Pinpoint the cell where the given text exists, returning its [x, y] midpoint coordinate. 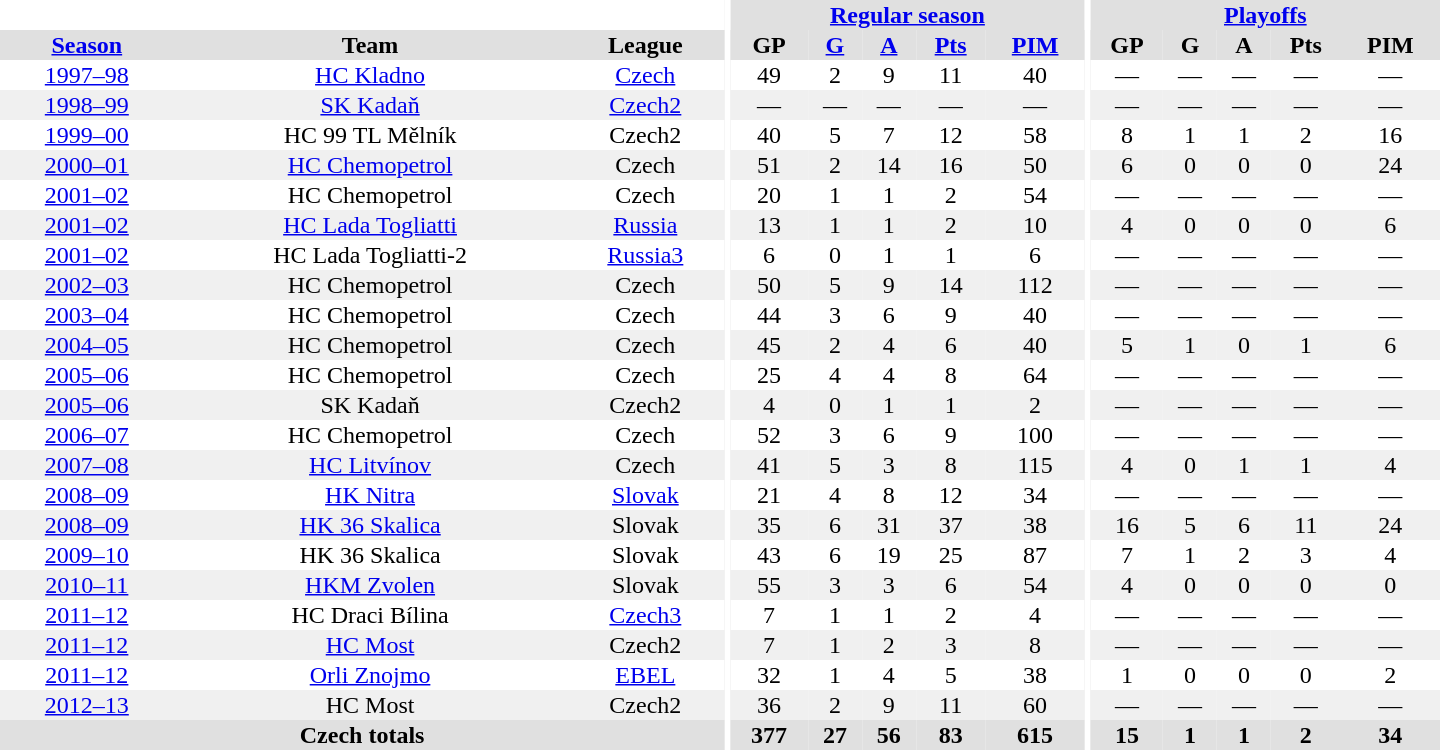
HC 99 TL Mělník [370, 135]
377 [769, 735]
2003–04 [87, 315]
13 [769, 225]
2004–05 [87, 345]
Regular season [908, 15]
43 [769, 555]
100 [1036, 435]
2012–13 [87, 705]
20 [769, 195]
2006–07 [87, 435]
1998–99 [87, 105]
Czech3 [646, 615]
44 [769, 315]
41 [769, 465]
56 [889, 735]
2002–03 [87, 285]
1999–00 [87, 135]
31 [889, 525]
Russia [646, 225]
115 [1036, 465]
HC Kladno [370, 75]
HC Litvínov [370, 465]
21 [769, 495]
2000–01 [87, 165]
615 [1036, 735]
112 [1036, 285]
45 [769, 345]
Czech totals [362, 735]
64 [1036, 375]
60 [1036, 705]
HC Lada Togliatti [370, 225]
Season [87, 45]
Orli Znojmo [370, 675]
HC Lada Togliatti-2 [370, 255]
35 [769, 525]
League [646, 45]
HKM Zvolen [370, 585]
HK Nitra [370, 495]
49 [769, 75]
HC Draci Bílina [370, 615]
87 [1036, 555]
Russia3 [646, 255]
37 [951, 525]
2010–11 [87, 585]
51 [769, 165]
Playoffs [1266, 15]
27 [835, 735]
Team [370, 45]
32 [769, 675]
52 [769, 435]
55 [769, 585]
2009–10 [87, 555]
19 [889, 555]
36 [769, 705]
2007–08 [87, 465]
83 [951, 735]
1997–98 [87, 75]
15 [1127, 735]
10 [1036, 225]
EBEL [646, 675]
58 [1036, 135]
